Scan for the cell matching the given text and deliver its [x, y] coordinate at center. 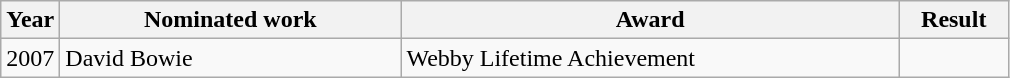
David Bowie [230, 58]
Nominated work [230, 20]
Webby Lifetime Achievement [650, 58]
Award [650, 20]
2007 [30, 58]
Year [30, 20]
Result [954, 20]
